Extract the (x, y) coordinate from the center of the cell holding the provided text.  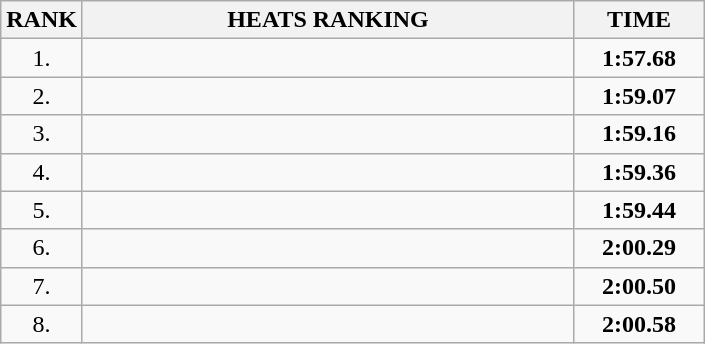
7. (42, 286)
1:59.07 (640, 96)
1:57.68 (640, 58)
2:00.50 (640, 286)
4. (42, 172)
2. (42, 96)
8. (42, 324)
RANK (42, 20)
HEATS RANKING (328, 20)
TIME (640, 20)
6. (42, 248)
2:00.29 (640, 248)
1:59.36 (640, 172)
3. (42, 134)
1:59.16 (640, 134)
5. (42, 210)
2:00.58 (640, 324)
1. (42, 58)
1:59.44 (640, 210)
